Locate the cell with the specified text and output its (x, y) center coordinate. 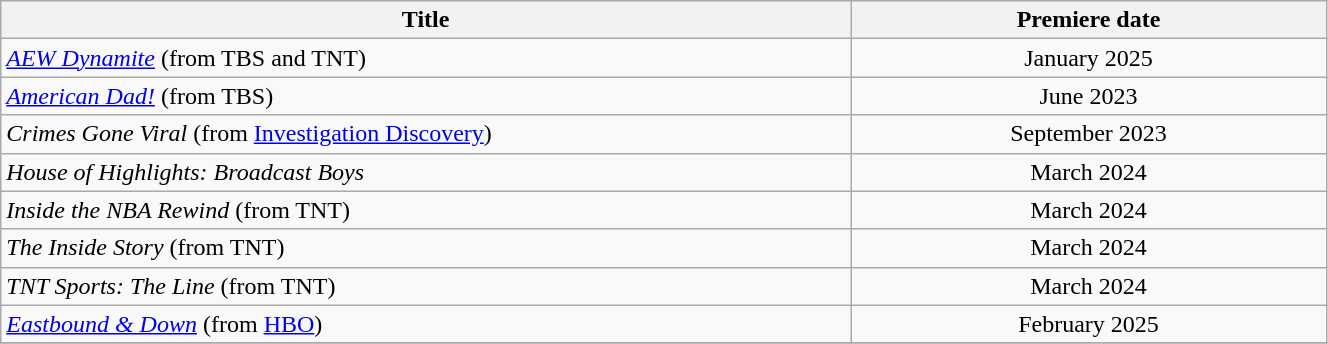
February 2025 (1089, 324)
American Dad! (from TBS) (426, 96)
Premiere date (1089, 20)
September 2023 (1089, 134)
Inside the NBA Rewind (from TNT) (426, 210)
January 2025 (1089, 58)
Eastbound & Down (from HBO) (426, 324)
House of Highlights: Broadcast Boys (426, 172)
Title (426, 20)
The Inside Story (from TNT) (426, 248)
June 2023 (1089, 96)
TNT Sports: The Line (from TNT) (426, 286)
Crimes Gone Viral (from Investigation Discovery) (426, 134)
AEW Dynamite (from TBS and TNT) (426, 58)
